Pinpoint the cell where the given text exists, returning its [x, y] midpoint coordinate. 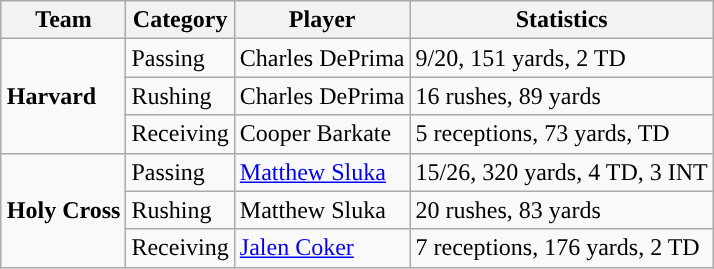
15/26, 320 yards, 4 TD, 3 INT [562, 172]
Cooper Barkate [322, 134]
Statistics [562, 20]
Harvard [64, 96]
7 receptions, 176 yards, 2 TD [562, 248]
5 receptions, 73 yards, TD [562, 134]
Team [64, 20]
Holy Cross [64, 210]
Jalen Coker [322, 248]
20 rushes, 83 yards [562, 210]
Category [180, 20]
9/20, 151 yards, 2 TD [562, 58]
16 rushes, 89 yards [562, 96]
Player [322, 20]
